Determine the (X, Y) coordinate at the center of the cell enclosing the given text.  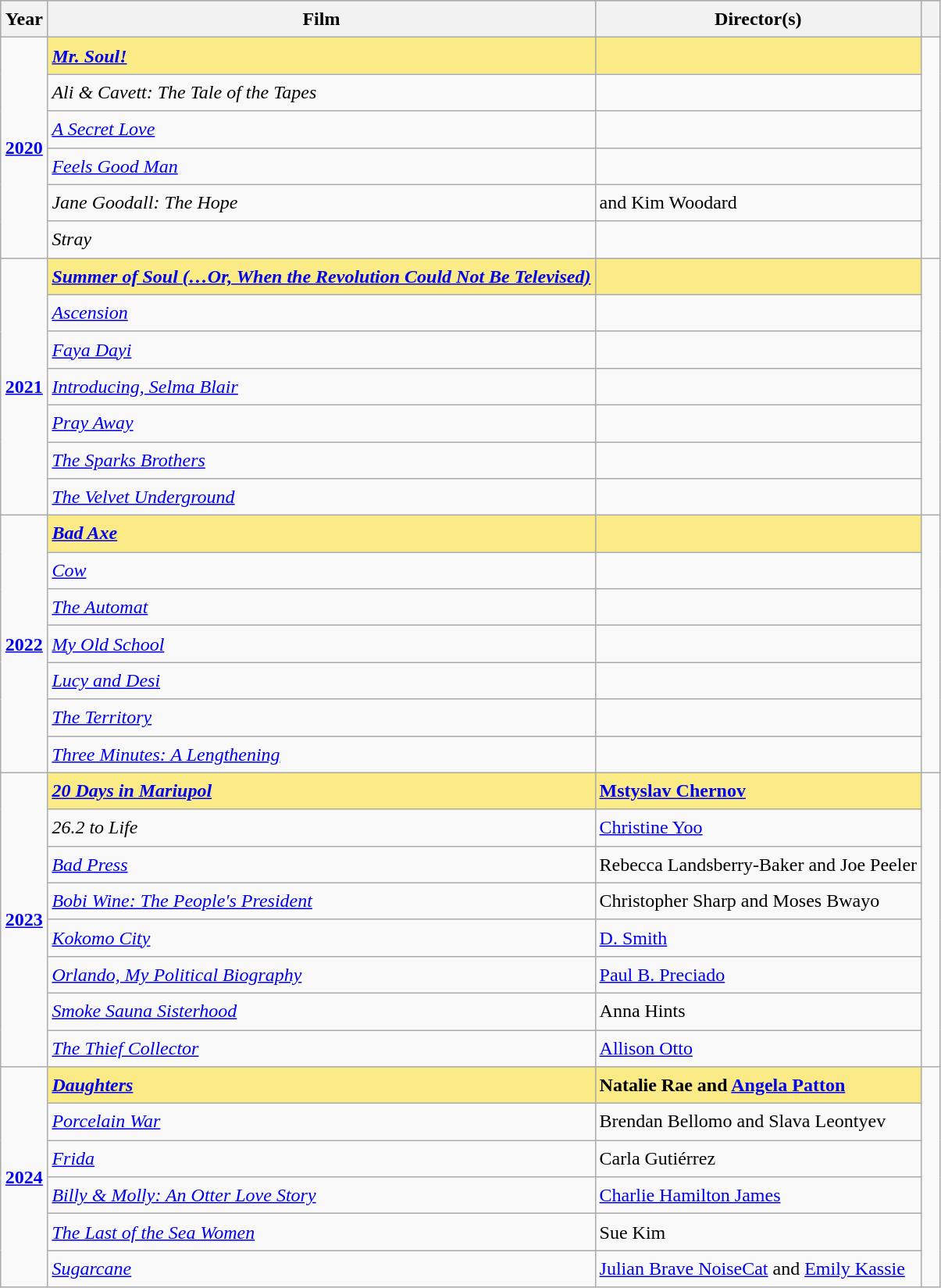
Film (322, 19)
Orlando, My Political Biography (322, 975)
20 Days in Mariupol (322, 790)
Julian Brave NoiseCat and Emily Kassie (758, 1268)
Year (24, 19)
Frida (322, 1159)
Director(s) (758, 19)
The Territory (322, 717)
The Thief Collector (322, 1048)
Porcelain War (322, 1122)
Three Minutes: A Lengthening (322, 755)
Faya Dayi (322, 350)
Billy & Molly: An Otter Love Story (322, 1195)
2023 (24, 919)
Paul B. Preciado (758, 975)
Cow (322, 570)
Anna Hints (758, 1011)
Lucy and Desi (322, 681)
Allison Otto (758, 1048)
A Secret Love (322, 130)
Christopher Sharp and Moses Bwayo (758, 901)
Brendan Bellomo and Slava Leontyev (758, 1122)
2024 (24, 1177)
2021 (24, 386)
Sugarcane (322, 1268)
Mr. Soul! (322, 56)
Jane Goodall: The Hope (322, 203)
Mstyslav Chernov (758, 790)
Summer of Soul (…Or, When the Revolution Could Not Be Televised) (322, 277)
My Old School (322, 644)
26.2 to Life (322, 828)
Natalie Rae and Angela Patton (758, 1086)
The Velvet Underground (322, 497)
Ali & Cavett: The Tale of the Tapes (322, 92)
Carla Gutiérrez (758, 1159)
Bobi Wine: The People's President (322, 901)
Charlie Hamilton James (758, 1195)
Stray (322, 239)
Introducing, Selma Blair (322, 386)
Daughters (322, 1086)
2022 (24, 644)
The Automat (322, 608)
Christine Yoo (758, 828)
Feels Good Man (322, 166)
Ascension (322, 312)
Bad Press (322, 864)
The Sparks Brothers (322, 461)
D. Smith (758, 937)
Kokomo City (322, 937)
Pray Away (322, 423)
The Last of the Sea Women (322, 1233)
Rebecca Landsberry-Baker and Joe Peeler (758, 864)
2020 (24, 148)
Sue Kim (758, 1233)
Smoke Sauna Sisterhood (322, 1011)
and Kim Woodard (758, 203)
Bad Axe (322, 534)
